Identify which cell holds the provided text, then report its [x, y] central coordinate. 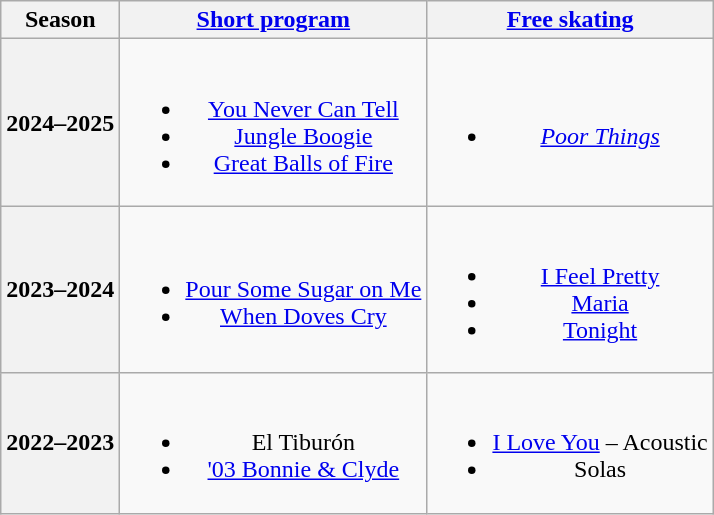
2023–2024 [60, 290]
Season [60, 20]
Short program [274, 20]
Poor Things [570, 122]
Free skating [570, 20]
I Feel PrettyMariaTonight [570, 290]
Pour Some Sugar on Me When Doves Cry [274, 290]
I Love You – Acoustic Solas [570, 443]
2024–2025 [60, 122]
2022–2023 [60, 443]
El Tiburón '03 Bonnie & Clyde [274, 443]
You Never Can Tell Jungle Boogie Great Balls of Fire [274, 122]
